Return (X, Y) of the center of cell containing provided text 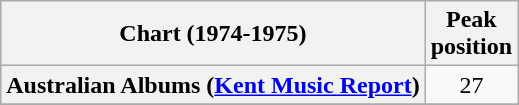
Peak position (471, 34)
27 (471, 85)
Australian Albums (Kent Music Report) (213, 85)
Chart (1974-1975) (213, 34)
